Search for the cell housing the specified text and yield its [x, y] center coordinate. 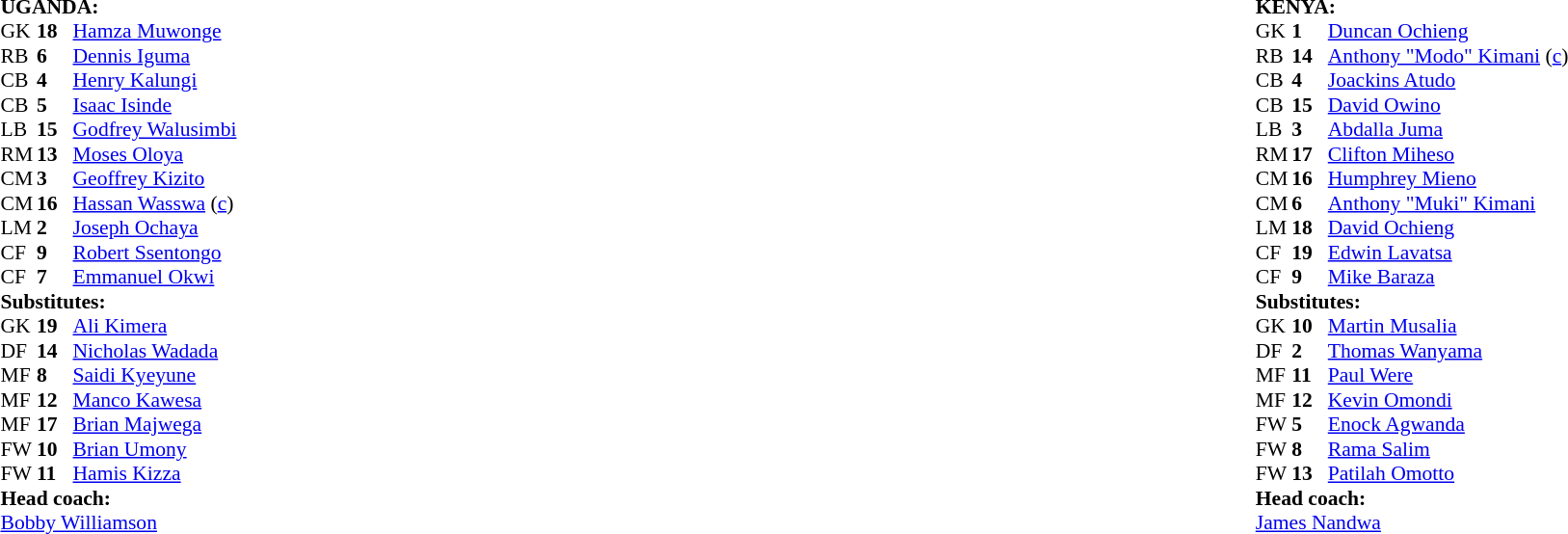
Robert Ssentongo [155, 253]
Hamis Kizza [155, 473]
Saidi Kyeyune [155, 375]
Brian Umony [155, 449]
Dennis Iguma [155, 56]
Emmanuel Okwi [155, 277]
Hassan Wasswa (c) [155, 203]
Hamza Muwonge [155, 32]
Moses Oloya [155, 154]
Manco Kawesa [155, 400]
Brian Majwega [155, 425]
1 [1310, 32]
Head coach: [118, 498]
Isaac Isinde [155, 105]
Joseph Ochaya [155, 228]
Geoffrey Kizito [155, 178]
Nicholas Wadada [155, 351]
Godfrey Walusimbi [155, 130]
Henry Kalungi [155, 80]
Substitutes: [118, 302]
7 [55, 277]
Ali Kimera [155, 327]
